Determine the (X, Y) coordinate at the center of the cell enclosing the given text.  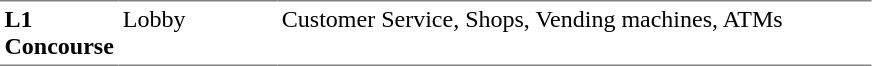
Lobby (198, 33)
L1Concourse (59, 33)
Customer Service, Shops, Vending machines, ATMs (574, 33)
